Search for the cell housing the specified text and yield its (X, Y) center coordinate. 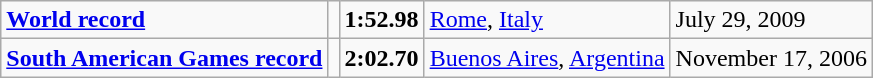
Rome, Italy (547, 20)
July 29, 2009 (771, 20)
World record (164, 20)
South American Games record (164, 58)
2:02.70 (382, 58)
November 17, 2006 (771, 58)
Buenos Aires, Argentina (547, 58)
1:52.98 (382, 20)
